Return (x, y) of the center of cell containing provided text 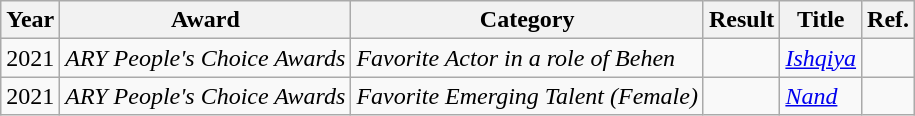
Ref. (888, 20)
Category (528, 20)
Title (821, 20)
Award (206, 20)
Favorite Actor in a role of Behen (528, 58)
Nand (821, 96)
Result (741, 20)
Ishqiya (821, 58)
Year (30, 20)
Favorite Emerging Talent (Female) (528, 96)
